Detect which cell encompasses the target text, then output its (X, Y) center coordinate. 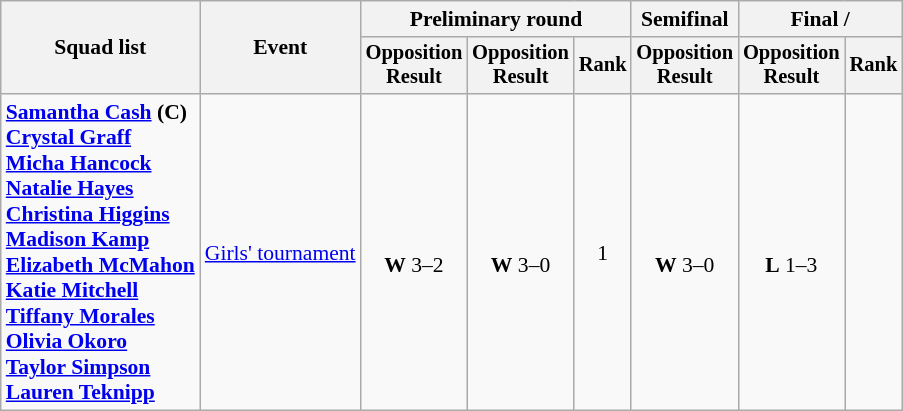
Semifinal (684, 19)
Final / (820, 19)
L 1–3 (792, 252)
Girls' tournament (280, 252)
1 (603, 252)
Preliminary round (496, 19)
W 3–2 (414, 252)
Squad list (100, 48)
Event (280, 48)
